From the cell containing the given text, extract its center point as (X, Y) coordinate. 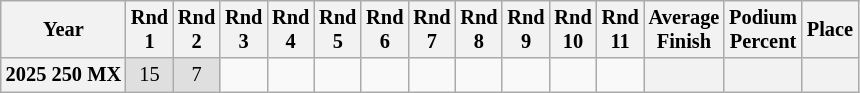
Rnd4 (290, 29)
Rnd5 (338, 29)
Rnd7 (432, 29)
15 (150, 75)
Rnd8 (478, 29)
Rnd6 (384, 29)
Rnd10 (574, 29)
2025 250 MX (64, 75)
AverageFinish (684, 29)
7 (196, 75)
Rnd3 (244, 29)
Rnd1 (150, 29)
Rnd11 (620, 29)
PodiumPercent (763, 29)
Rnd2 (196, 29)
Place (830, 29)
Rnd9 (526, 29)
Year (64, 29)
